Identify which cell holds the provided text, then report its [x, y] central coordinate. 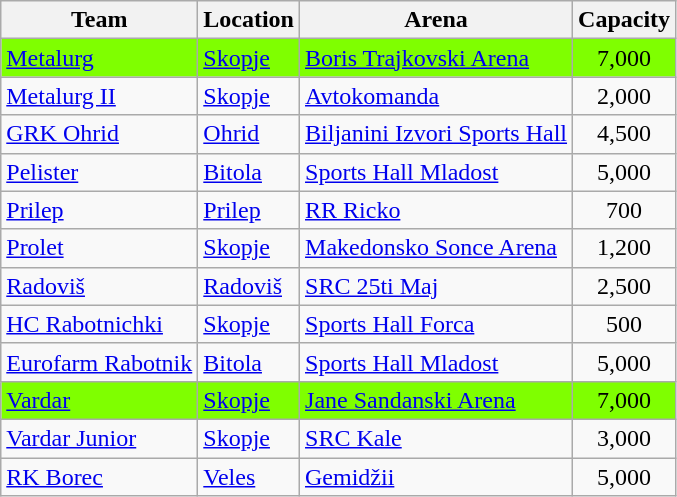
Metalurg [100, 58]
2,500 [624, 286]
HC Rabotnichki [100, 324]
Vardar Junior [100, 438]
GRK Ohrid [100, 134]
RR Ricko [436, 210]
Capacity [624, 20]
SRC 25ti Maj [436, 286]
Avtokomanda [436, 96]
Boris Trajkovski Arena [436, 58]
Eurofarm Rabotnik [100, 362]
Gemidžii [436, 477]
Jane Sandanski Arena [436, 400]
Veles [249, 477]
500 [624, 324]
Biljanini Izvori Sports Hall [436, 134]
Metalurg II [100, 96]
1,200 [624, 248]
Ohrid [249, 134]
3,000 [624, 438]
Arena [436, 20]
Pelister [100, 172]
2,000 [624, 96]
Sports Hall Forca [436, 324]
Team [100, 20]
RK Borec [100, 477]
Prolet [100, 248]
Vardar [100, 400]
700 [624, 210]
SRC Kale [436, 438]
4,500 [624, 134]
Location [249, 20]
Makedonsko Sonce Arena [436, 248]
